Scan for the cell matching the given text and deliver its (x, y) coordinate at center. 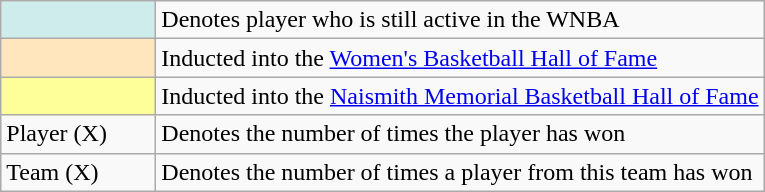
Denotes the number of times the player has won (460, 134)
Inducted into the Women's Basketball Hall of Fame (460, 58)
Team (X) (78, 172)
Denotes player who is still active in the WNBA (460, 20)
Inducted into the Naismith Memorial Basketball Hall of Fame (460, 96)
Player (X) (78, 134)
Denotes the number of times a player from this team has won (460, 172)
